Detect which cell encompasses the target text, then output its (x, y) center coordinate. 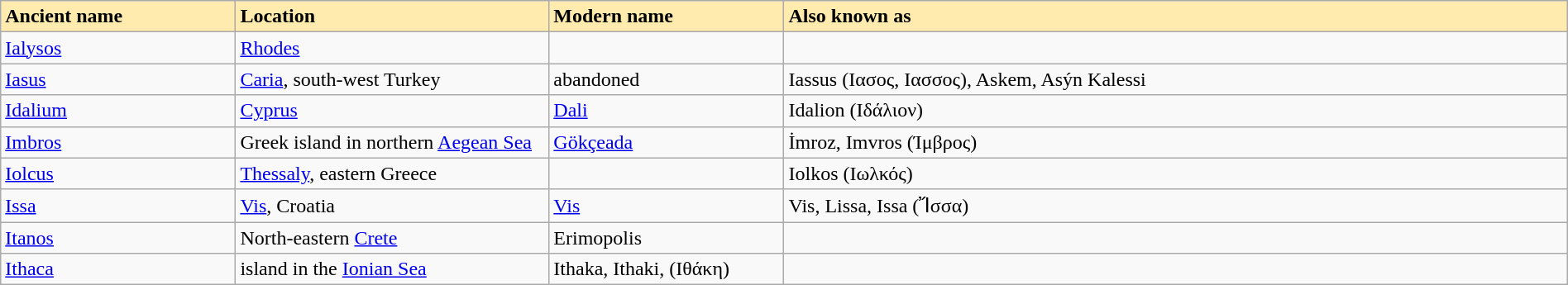
Ancient name (118, 17)
Greek island in northern Aegean Sea (392, 142)
Vis (667, 206)
Erimopolis (667, 238)
Thessaly, eastern Greece (392, 173)
Location (392, 17)
Also known as (1176, 17)
island in the Ionian Sea (392, 269)
Iolcus (118, 173)
Cyprus (392, 111)
North-eastern Crete (392, 238)
Vis, Lissa, Issa (Ἴσσα) (1176, 206)
Ithaka, Ithaki, (Ιθάκη) (667, 269)
abandoned (667, 79)
Idalion (Ιδάλιον) (1176, 111)
Iassus (Iασoς, Iασσoς), Askem, Asýn Kalessi (1176, 79)
Imbros (118, 142)
Modern name (667, 17)
Dali (667, 111)
Ialysos (118, 48)
Vis, Croatia (392, 206)
Ithaca (118, 269)
Itanos (118, 238)
Issa (118, 206)
Iolkos (Ιωλκός) (1176, 173)
İmroz, Imvros (Ίμβρος) (1176, 142)
Caria, south-west Turkey (392, 79)
Rhodes (392, 48)
Iasus (118, 79)
Gökçeada (667, 142)
Idalium (118, 111)
